Scan for the cell matching the given text and deliver its (X, Y) coordinate at center. 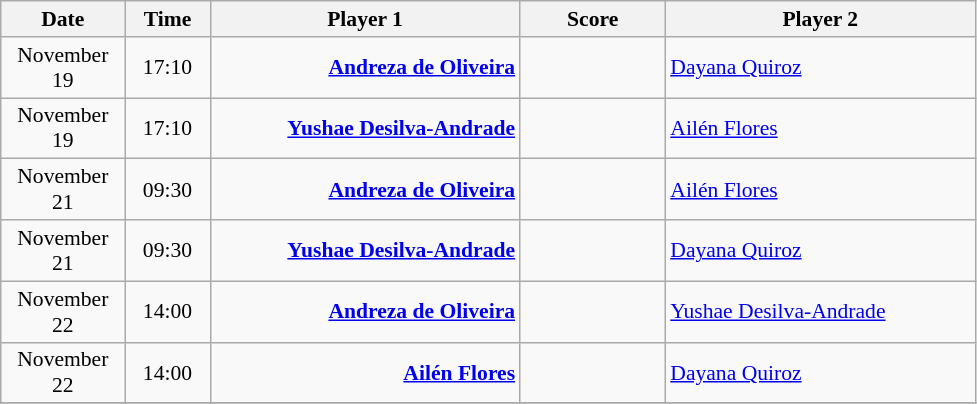
Score (592, 19)
Time (168, 19)
Player 1 (365, 19)
Date (63, 19)
Player 2 (820, 19)
